Scan for the cell matching the given text and deliver its (x, y) coordinate at center. 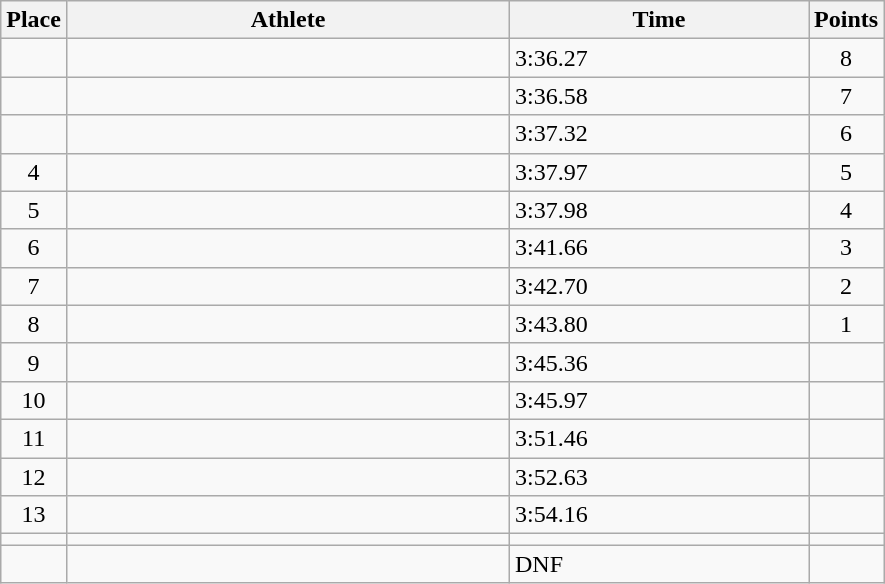
3:52.63 (660, 477)
3:36.27 (660, 58)
Place (34, 20)
3:37.32 (660, 134)
3:42.70 (660, 286)
Points (846, 20)
3:45.36 (660, 362)
1 (846, 324)
3 (846, 248)
Athlete (288, 20)
3:41.66 (660, 248)
Time (660, 20)
13 (34, 515)
12 (34, 477)
11 (34, 438)
3:51.46 (660, 438)
9 (34, 362)
3:43.80 (660, 324)
3:36.58 (660, 96)
DNF (660, 564)
10 (34, 400)
3:37.98 (660, 210)
2 (846, 286)
3:45.97 (660, 400)
3:37.97 (660, 172)
3:54.16 (660, 515)
